Locate the cell with the specified text and output its (X, Y) center coordinate. 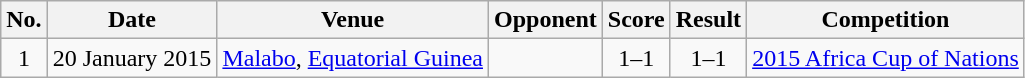
Venue (353, 20)
Score (636, 20)
20 January 2015 (132, 58)
Competition (886, 20)
No. (24, 20)
Malabo, Equatorial Guinea (353, 58)
Date (132, 20)
Opponent (546, 20)
2015 Africa Cup of Nations (886, 58)
Result (708, 20)
1 (24, 58)
